Pinpoint the cell where the given text exists, returning its (x, y) midpoint coordinate. 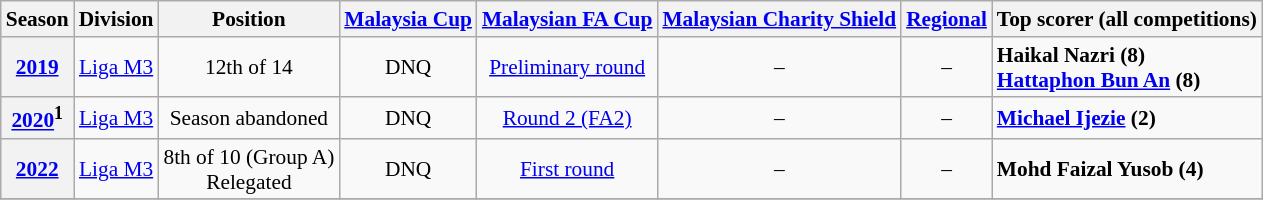
Position (248, 19)
Haikal Nazri (8) Hattaphon Bun An (8) (1127, 68)
8th of 10 (Group A) Relegated (248, 170)
20201 (38, 118)
2019 (38, 68)
Preliminary round (567, 68)
Malaysian Charity Shield (779, 19)
Round 2 (FA2) (567, 118)
Mohd Faizal Yusob (4) (1127, 170)
Season abandoned (248, 118)
Top scorer (all competitions) (1127, 19)
Malaysia Cup (408, 19)
Regional (946, 19)
Division (116, 19)
12th of 14 (248, 68)
Malaysian FA Cup (567, 19)
2022 (38, 170)
Season (38, 19)
Michael Ijezie (2) (1127, 118)
First round (567, 170)
